Find where the given text appears and provide that cell's center as (x, y) coordinate. 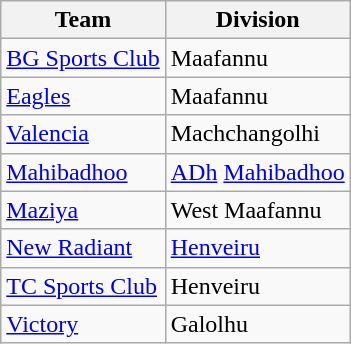
Victory (83, 324)
Eagles (83, 96)
Division (258, 20)
West Maafannu (258, 210)
ADh Mahibadhoo (258, 172)
Team (83, 20)
Mahibadhoo (83, 172)
Maziya (83, 210)
Galolhu (258, 324)
Valencia (83, 134)
BG Sports Club (83, 58)
Machchangolhi (258, 134)
TC Sports Club (83, 286)
New Radiant (83, 248)
